Scan for the cell matching the given text and deliver its (x, y) coordinate at center. 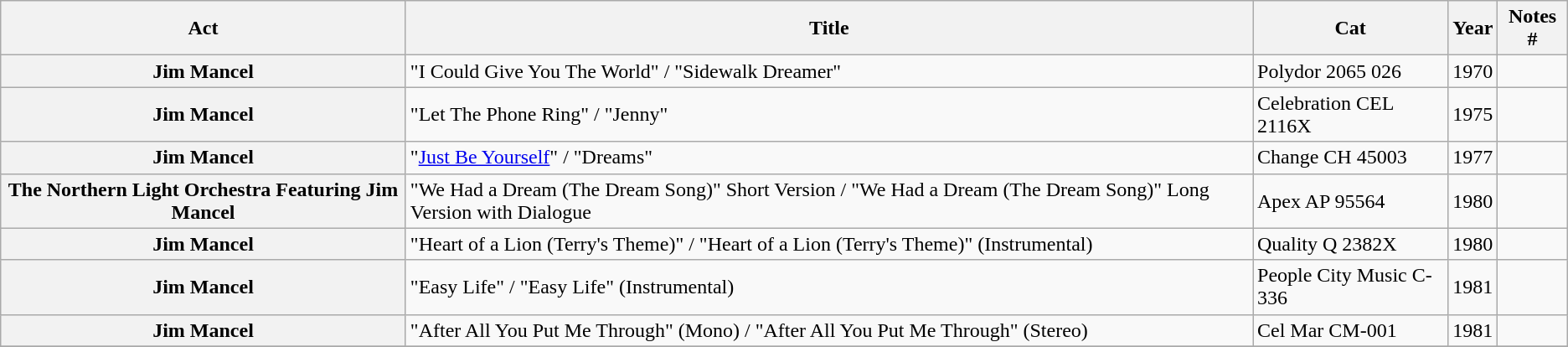
Celebration CEL 2116X (1350, 114)
Apex AP 95564 (1350, 201)
1970 (1473, 71)
"Heart of a Lion (Terry's Theme)" / "Heart of a Lion (Terry's Theme)" (Instrumental) (829, 244)
1977 (1473, 158)
Polydor 2065 026 (1350, 71)
"Easy Life" / "Easy Life" (Instrumental) (829, 287)
Notes # (1533, 28)
People City Music C-336 (1350, 287)
Act (204, 28)
The Northern Light Orchestra Featuring Jim Mancel (204, 201)
Title (829, 28)
Cel Mar CM-001 (1350, 330)
"I Could Give You The World" / "Sidewalk Dreamer" (829, 71)
"We Had a Dream (The Dream Song)" Short Version / "We Had a Dream (The Dream Song)" Long Version with Dialogue (829, 201)
Change CH 45003 (1350, 158)
"Let The Phone Ring" / "Jenny" (829, 114)
Quality Q 2382X (1350, 244)
"Just Be Yourself" / "Dreams" (829, 158)
Cat (1350, 28)
1975 (1473, 114)
"After All You Put Me Through" (Mono) / "After All You Put Me Through" (Stereo) (829, 330)
Year (1473, 28)
